Extract the (X, Y) coordinate from the center of the cell holding the provided text.  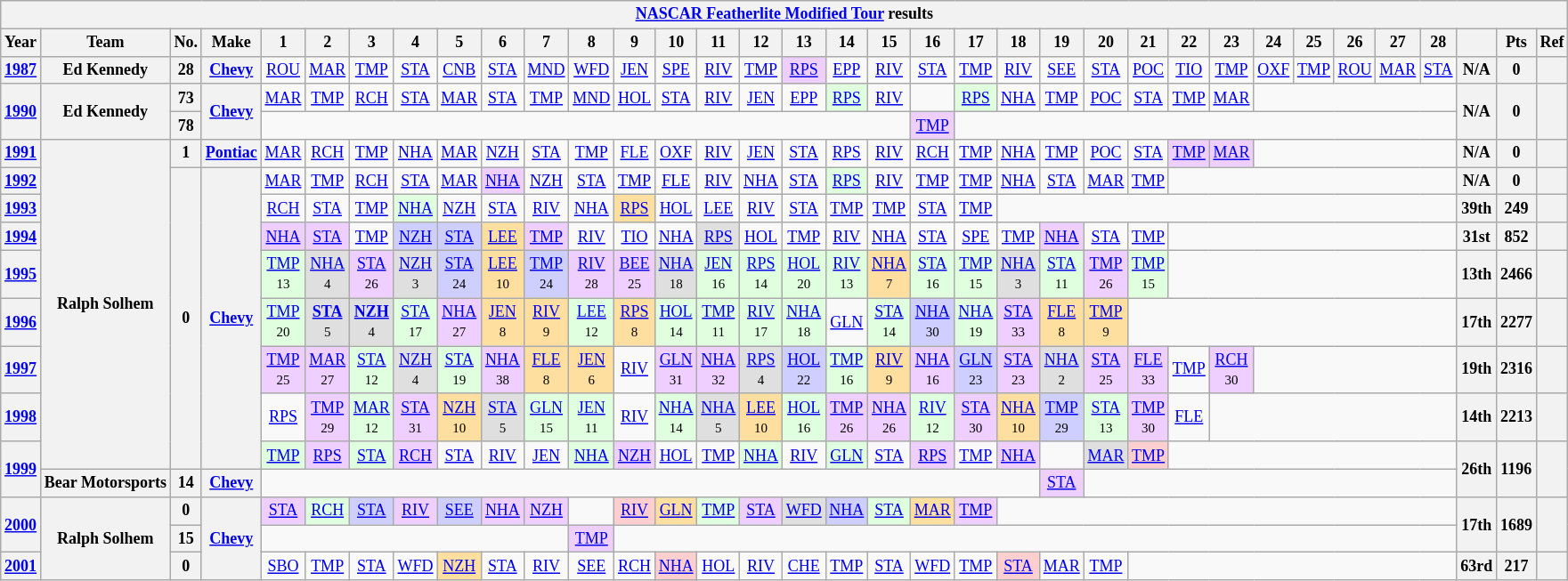
NHA4 (328, 274)
73 (185, 98)
26th (1476, 469)
TMP9 (1106, 322)
JEN11 (591, 417)
2213 (1517, 417)
NZH10 (459, 417)
1995 (21, 274)
HOL16 (803, 417)
STA11 (1061, 274)
JEN8 (503, 322)
23 (1231, 43)
TMP11 (719, 322)
STA30 (976, 417)
MAR12 (371, 417)
NHA26 (890, 417)
8 (591, 43)
RCH30 (1231, 370)
2001 (21, 566)
6 (503, 43)
TMP25 (283, 370)
2277 (1517, 322)
NHA32 (719, 370)
14th (1476, 417)
NHA38 (503, 370)
NHA16 (932, 370)
78 (185, 125)
STA13 (1106, 417)
21 (1149, 43)
RIV12 (932, 417)
NASCAR Featherlite Modified Tour results (784, 14)
RPS14 (761, 274)
63rd (1476, 566)
RIV13 (847, 274)
No. (185, 43)
MAR27 (328, 370)
2466 (1517, 274)
STA26 (371, 274)
RIV28 (591, 274)
GLN31 (676, 370)
HOL20 (803, 274)
STA14 (890, 322)
1996 (21, 322)
217 (1517, 566)
TMP24 (547, 274)
NHA27 (459, 322)
RIV17 (761, 322)
1992 (21, 182)
HOL14 (676, 322)
17 (976, 43)
NHA7 (890, 274)
NHA14 (676, 417)
JEN16 (719, 274)
1998 (21, 417)
19 (1061, 43)
2 (328, 43)
25 (1314, 43)
NZH3 (415, 274)
BEE25 (635, 274)
24 (1273, 43)
GLN23 (976, 370)
2000 (21, 524)
7 (547, 43)
NHA30 (932, 322)
CNB (459, 69)
NHA5 (719, 417)
Team (105, 43)
TMP13 (283, 274)
39th (1476, 208)
STA24 (459, 274)
3 (371, 43)
1196 (1517, 469)
FLE33 (1149, 370)
RPS4 (761, 370)
1991 (21, 153)
852 (1517, 237)
12 (761, 43)
RPS8 (635, 322)
NHA3 (1019, 274)
1994 (21, 237)
Ref (1552, 43)
SBO (283, 566)
1987 (21, 69)
TMP16 (847, 370)
STA16 (932, 274)
GLN15 (547, 417)
1999 (21, 469)
13 (803, 43)
16 (932, 43)
STA12 (371, 370)
LEE12 (591, 322)
1689 (1517, 524)
5 (459, 43)
HOL22 (803, 370)
9 (635, 43)
13th (1476, 274)
STA17 (415, 322)
2316 (1517, 370)
18 (1019, 43)
STA33 (1019, 322)
11 (719, 43)
STA31 (415, 417)
TMP30 (1149, 417)
1997 (21, 370)
NHA10 (1019, 417)
1990 (21, 111)
1993 (21, 208)
Bear Motorsports (105, 482)
TMP20 (283, 322)
19th (1476, 370)
CHE (803, 566)
Make (232, 43)
249 (1517, 208)
STA19 (459, 370)
20 (1106, 43)
31st (1476, 237)
4 (415, 43)
22 (1189, 43)
Year (21, 43)
10 (676, 43)
Pontiac (232, 153)
NHA2 (1061, 370)
27 (1398, 43)
JEN6 (591, 370)
NHA19 (976, 322)
STA23 (1019, 370)
STA25 (1106, 370)
Pts (1517, 43)
26 (1355, 43)
